Scan for the cell matching the given text and deliver its [X, Y] coordinate at center. 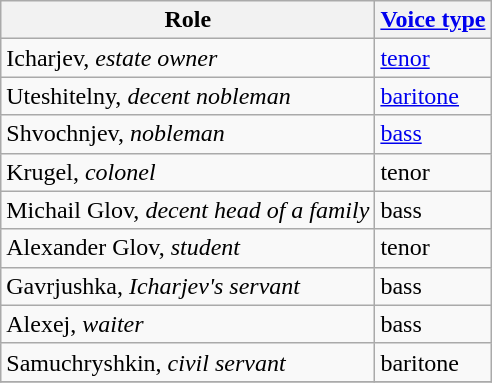
Alexander Glov, student [188, 248]
Icharjev, estate owner [188, 58]
Krugel, colonel [188, 172]
Voice type [433, 20]
Samuchryshkin, civil servant [188, 362]
Uteshitelny, decent nobleman [188, 96]
Shvochnjev, nobleman [188, 134]
Michail Glov, decent head of a family [188, 210]
Role [188, 20]
Gavrjushka, Icharjev's servant [188, 286]
Alexej, waiter [188, 324]
